Capture the cell that displays the provided text and extract its [x, y] central coordinate. 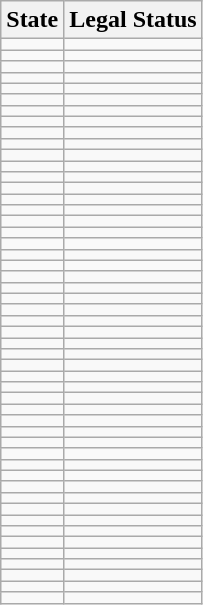
Legal Status [133, 20]
State [32, 20]
